Return the [x, y] coordinate for the center point of the cell that contains the specified text.  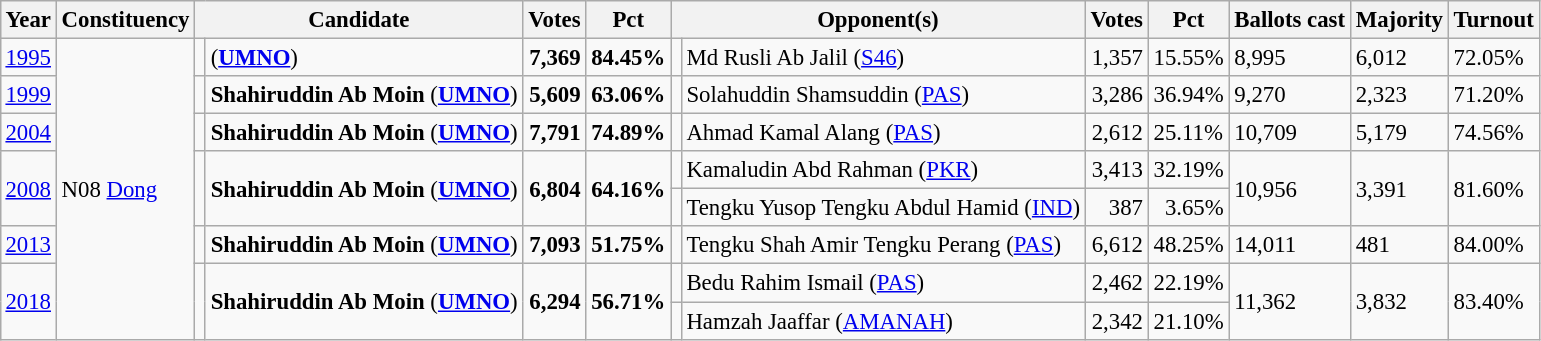
6,612 [1116, 245]
Turnout [1494, 20]
71.20% [1494, 95]
64.16% [628, 188]
Kamaludin Abd Rahman (PKR) [883, 170]
Majority [1399, 20]
21.10% [1188, 321]
84.45% [628, 57]
Hamzah Jaaffar (AMANAH) [883, 321]
8,995 [1290, 57]
(UMNO) [364, 57]
2018 [28, 302]
3,286 [1116, 95]
84.00% [1494, 245]
10,956 [1290, 188]
Ballots cast [1290, 20]
11,362 [1290, 302]
1995 [28, 57]
1999 [28, 95]
25.11% [1188, 133]
7,791 [554, 133]
6,804 [554, 188]
36.94% [1188, 95]
10,709 [1290, 133]
Constituency [125, 20]
3.65% [1188, 208]
2,323 [1399, 95]
51.75% [628, 245]
387 [1116, 208]
22.19% [1188, 283]
3,391 [1399, 188]
481 [1399, 245]
9,270 [1290, 95]
56.71% [628, 302]
63.06% [628, 95]
7,369 [554, 57]
2004 [28, 133]
3,413 [1116, 170]
74.89% [628, 133]
Tengku Shah Amir Tengku Perang (PAS) [883, 245]
6,012 [1399, 57]
83.40% [1494, 302]
Solahuddin Shamsuddin (PAS) [883, 95]
72.05% [1494, 57]
2,462 [1116, 283]
1,357 [1116, 57]
Opponent(s) [878, 20]
15.55% [1188, 57]
6,294 [554, 302]
Candidate [359, 20]
32.19% [1188, 170]
Year [28, 20]
Bedu Rahim Ismail (PAS) [883, 283]
5,609 [554, 95]
48.25% [1188, 245]
2,612 [1116, 133]
74.56% [1494, 133]
14,011 [1290, 245]
3,832 [1399, 302]
Ahmad Kamal Alang (PAS) [883, 133]
7,093 [554, 245]
81.60% [1494, 188]
Md Rusli Ab Jalil (S46) [883, 57]
N08 Dong [125, 188]
2013 [28, 245]
Tengku Yusop Tengku Abdul Hamid (IND) [883, 208]
2008 [28, 188]
5,179 [1399, 133]
2,342 [1116, 321]
